Return the [x, y] coordinate for the center point of the cell that contains the specified text.  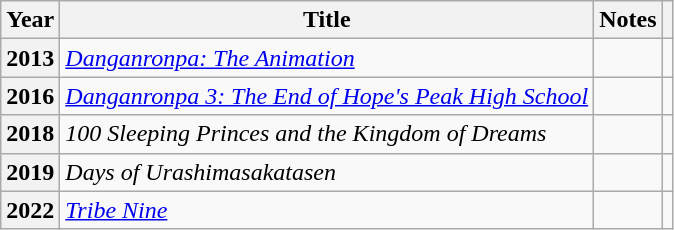
Title [327, 20]
Danganronpa 3: The End of Hope's Peak High School [327, 96]
2019 [30, 172]
Days of Urashimasakatasen [327, 172]
2013 [30, 58]
100 Sleeping Princes and the Kingdom of Dreams [327, 134]
2016 [30, 96]
2022 [30, 210]
Danganronpa: The Animation [327, 58]
Year [30, 20]
Notes [628, 20]
2018 [30, 134]
Tribe Nine [327, 210]
